Return [X, Y] of the center of cell containing provided text 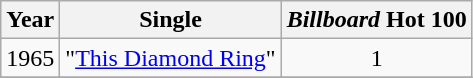
1 [376, 58]
Year [30, 20]
Single [170, 20]
Billboard Hot 100 [376, 20]
1965 [30, 58]
"This Diamond Ring" [170, 58]
